From the cell containing the given text, extract its center point as [X, Y] coordinate. 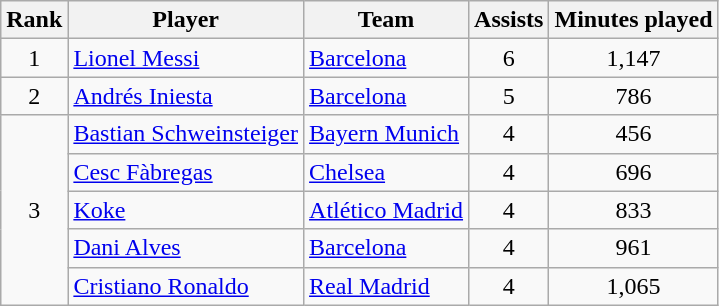
Real Madrid [386, 286]
Chelsea [386, 172]
1 [34, 58]
Atlético Madrid [386, 210]
5 [509, 96]
Cesc Fàbregas [186, 172]
Assists [509, 20]
Lionel Messi [186, 58]
Bayern Munich [386, 134]
786 [634, 96]
961 [634, 248]
Dani Alves [186, 248]
3 [34, 210]
696 [634, 172]
Team [386, 20]
Player [186, 20]
6 [509, 58]
1,065 [634, 286]
Andrés Iniesta [186, 96]
833 [634, 210]
456 [634, 134]
Cristiano Ronaldo [186, 286]
2 [34, 96]
Koke [186, 210]
Bastian Schweinsteiger [186, 134]
Rank [34, 20]
Minutes played [634, 20]
1,147 [634, 58]
